Detect which cell encompasses the target text, then output its [X, Y] center coordinate. 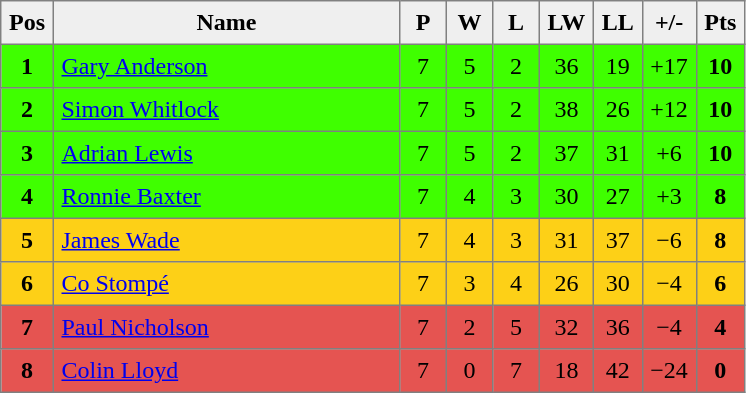
+6 [669, 153]
L [516, 23]
LL [618, 23]
Pos [27, 23]
Paul Nicholson [226, 327]
P [423, 23]
42 [618, 371]
−6 [669, 240]
27 [618, 197]
Adrian Lewis [226, 153]
+12 [669, 110]
−24 [669, 371]
Gary Anderson [226, 66]
Pts [720, 23]
38 [566, 110]
Name [226, 23]
1 [27, 66]
Colin Lloyd [226, 371]
+3 [669, 197]
+/- [669, 23]
+17 [669, 66]
James Wade [226, 240]
LW [566, 23]
Co Stompé [226, 284]
32 [566, 327]
19 [618, 66]
18 [566, 371]
Ronnie Baxter [226, 197]
Simon Whitlock [226, 110]
W [469, 23]
